Provide the (x, y) coordinate of the cell's center where the given text is located.  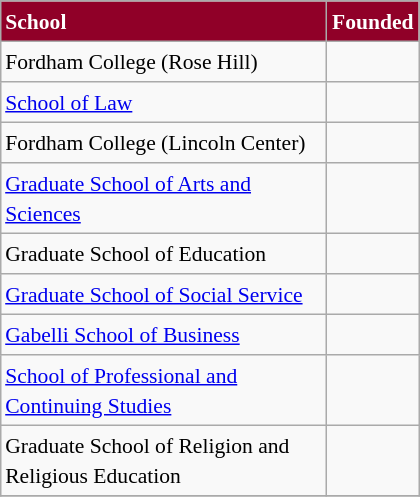
School (164, 21)
Graduate School of Education (164, 253)
Founded (373, 21)
Fordham College (Lincoln Center) (164, 142)
Gabelli School of Business (164, 334)
School of Law (164, 102)
Fordham College (Rose Hill) (164, 62)
Graduate School of Arts and Sciences (164, 198)
Graduate School of Social Service (164, 294)
School of Professional and Continuing Studies (164, 390)
Graduate School of Religion and Religious Education (164, 460)
